Provide the (x, y) coordinate of the cell's center where the given text is located.  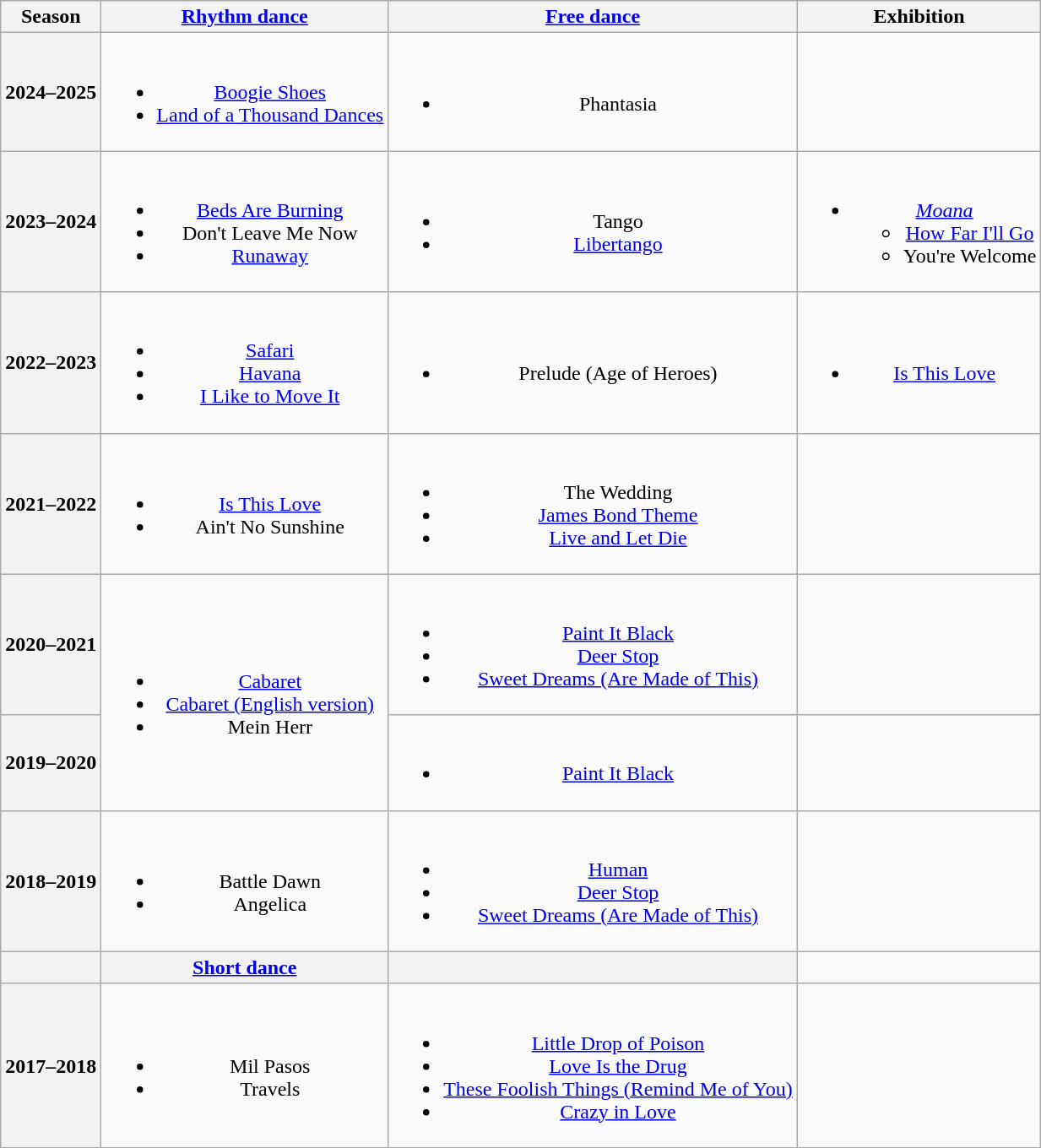
Is This Love Ain't No Sunshine (245, 503)
2017–2018 (51, 1065)
Paint It Black (593, 763)
HumanDeer StopSweet Dreams (Are Made of This) (593, 881)
Free dance (593, 17)
Battle Dawn Angelica (245, 881)
2018–2019 (51, 881)
MoanaHow Far I'll Go You're Welcome (919, 221)
2022–2023 (51, 363)
Season (51, 17)
2019–2020 (51, 763)
Phantasia (593, 92)
Safari Havana I Like to Move It (245, 363)
Paint It BlackDeer StopSweet Dreams (Are Made of This) (593, 645)
Boogie Shoes Land of a Thousand Dances (245, 92)
Mil Pasos Travels (245, 1065)
2023–2024 (51, 221)
Little Drop of PoisonLove Is the DrugThese Foolish Things (Remind Me of You)Crazy in Love (593, 1065)
Short dance (245, 967)
The Wedding James Bond Theme Live and Let Die (593, 503)
2024–2025 (51, 92)
Cabaret Cabaret (English version) Mein Herr (245, 692)
Is This Love (919, 363)
Tango Libertango (593, 221)
2020–2021 (51, 645)
Prelude (Age of Heroes) (593, 363)
Rhythm dance (245, 17)
Beds Are Burning Don't Leave Me Now Runaway (245, 221)
2021–2022 (51, 503)
Exhibition (919, 17)
